Detect which cell encompasses the target text, then output its (X, Y) center coordinate. 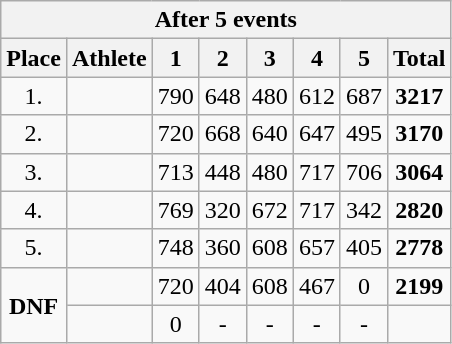
320 (222, 210)
3. (34, 172)
405 (364, 248)
748 (176, 248)
After 5 events (226, 20)
495 (364, 134)
342 (364, 210)
1. (34, 96)
3064 (419, 172)
467 (316, 286)
4. (34, 210)
672 (270, 210)
713 (176, 172)
3217 (419, 96)
790 (176, 96)
DNF (34, 305)
3 (270, 58)
5 (364, 58)
687 (364, 96)
5. (34, 248)
4 (316, 58)
1 (176, 58)
448 (222, 172)
706 (364, 172)
769 (176, 210)
647 (316, 134)
2 (222, 58)
2199 (419, 286)
2778 (419, 248)
657 (316, 248)
404 (222, 286)
3170 (419, 134)
2820 (419, 210)
Place (34, 58)
668 (222, 134)
2. (34, 134)
Athlete (109, 58)
640 (270, 134)
648 (222, 96)
360 (222, 248)
Total (419, 58)
612 (316, 96)
